For the text-containing cell, return its midpoint in (X, Y) coordinate format. 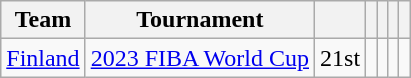
Finland (43, 58)
2023 FIBA World Cup (200, 58)
Tournament (200, 20)
21st (340, 58)
Team (43, 20)
